From the cell containing the given text, extract its center point as [X, Y] coordinate. 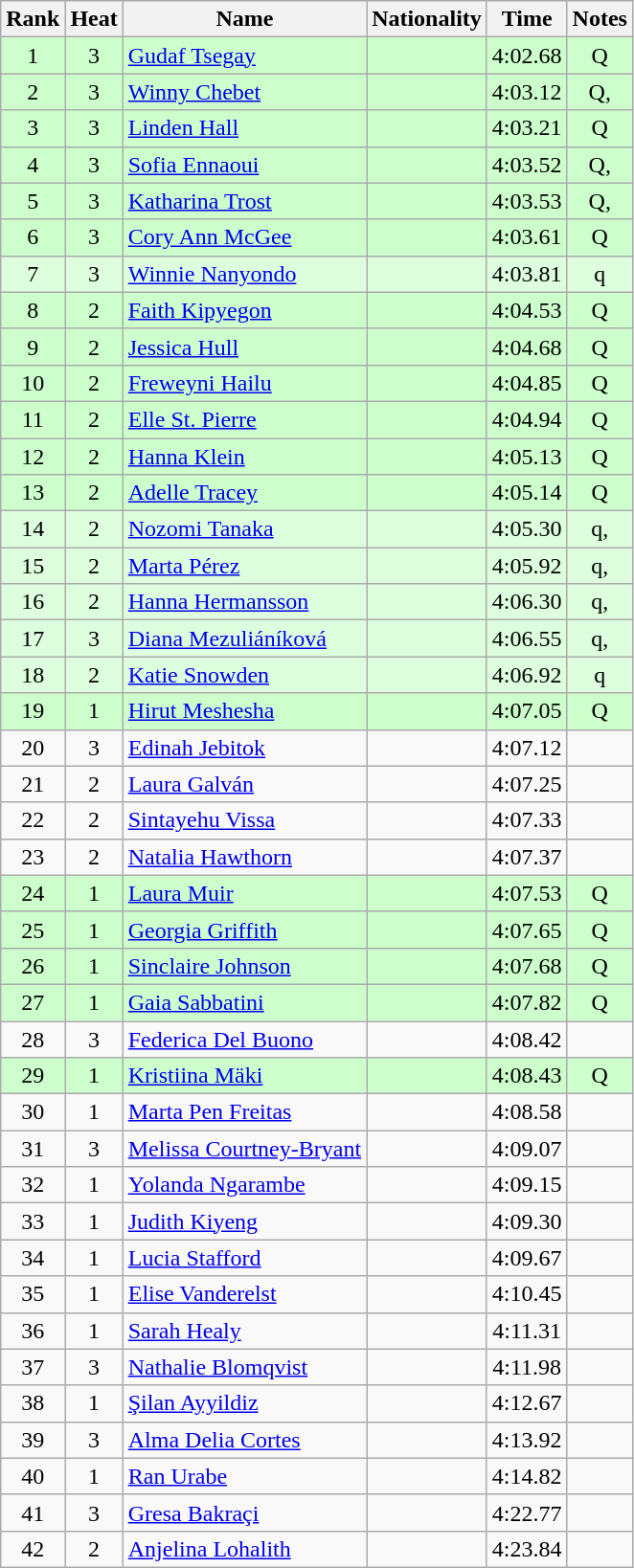
Rank [33, 19]
40 [33, 1476]
4:07.53 [527, 893]
4:10.45 [527, 1294]
4:04.53 [527, 310]
26 [33, 966]
20 [33, 748]
24 [33, 893]
Yolanda Ngarambe [244, 1185]
Sinclaire Johnson [244, 966]
7 [33, 274]
4:07.68 [527, 966]
21 [33, 784]
4:13.92 [527, 1440]
4:07.82 [527, 1002]
Time [527, 19]
4:07.65 [527, 930]
4:04.85 [527, 383]
Georgia Griffith [244, 930]
6 [33, 237]
16 [33, 602]
41 [33, 1512]
Elise Vanderelst [244, 1294]
4:07.33 [527, 820]
Judith Kiyeng [244, 1221]
4:14.82 [527, 1476]
32 [33, 1185]
Heat [94, 19]
10 [33, 383]
4:03.12 [527, 92]
4:08.58 [527, 1112]
Sofia Ennaoui [244, 165]
39 [33, 1440]
4:02.68 [527, 56]
Sintayehu Vissa [244, 820]
Freweyni Hailu [244, 383]
4:11.98 [527, 1367]
Hirut Meshesha [244, 711]
28 [33, 1039]
Nozomi Tanaka [244, 529]
12 [33, 457]
35 [33, 1294]
22 [33, 820]
4:23.84 [527, 1549]
4:08.42 [527, 1039]
4:07.05 [527, 711]
5 [33, 201]
Lucia Stafford [244, 1258]
4:12.67 [527, 1403]
4:03.81 [527, 274]
4:09.67 [527, 1258]
4:05.14 [527, 493]
33 [33, 1221]
13 [33, 493]
17 [33, 638]
Gudaf Tsegay [244, 56]
Notes [600, 19]
Linden Hall [244, 128]
4:08.43 [527, 1076]
Winnie Nanyondo [244, 274]
4:07.12 [527, 748]
Natalia Hawthorn [244, 857]
4:11.31 [527, 1331]
4:22.77 [527, 1512]
Katharina Trost [244, 201]
Gresa Bakraçi [244, 1512]
4:05.92 [527, 566]
Jessica Hull [244, 347]
Federica Del Buono [244, 1039]
4 [33, 165]
4:07.25 [527, 784]
30 [33, 1112]
37 [33, 1367]
4:03.52 [527, 165]
Ran Urabe [244, 1476]
9 [33, 347]
38 [33, 1403]
42 [33, 1549]
Alma Delia Cortes [244, 1440]
Hanna Hermansson [244, 602]
Cory Ann McGee [244, 237]
27 [33, 1002]
Melissa Courtney-Bryant [244, 1149]
31 [33, 1149]
4:09.30 [527, 1221]
Adelle Tracey [244, 493]
15 [33, 566]
4:05.30 [527, 529]
Nathalie Blomqvist [244, 1367]
Gaia Sabbatini [244, 1002]
Edinah Jebitok [244, 748]
Nationality [427, 19]
Marta Pen Freitas [244, 1112]
19 [33, 711]
Şilan Ayyildiz [244, 1403]
4:03.53 [527, 201]
36 [33, 1331]
Katie Snowden [244, 675]
4:06.30 [527, 602]
4:04.68 [527, 347]
4:06.92 [527, 675]
4:09.15 [527, 1185]
Hanna Klein [244, 457]
Laura Muir [244, 893]
Marta Pérez [244, 566]
Anjelina Lohalith [244, 1549]
Diana Mezuliáníková [244, 638]
34 [33, 1258]
14 [33, 529]
4:09.07 [527, 1149]
29 [33, 1076]
8 [33, 310]
Sarah Healy [244, 1331]
11 [33, 419]
18 [33, 675]
Elle St. Pierre [244, 419]
4:07.37 [527, 857]
Laura Galván [244, 784]
23 [33, 857]
4:05.13 [527, 457]
Kristiina Mäki [244, 1076]
Faith Kipyegon [244, 310]
Winny Chebet [244, 92]
4:03.21 [527, 128]
25 [33, 930]
4:03.61 [527, 237]
4:04.94 [527, 419]
Name [244, 19]
4:06.55 [527, 638]
